For the text-containing cell, return its midpoint in [X, Y] coordinate format. 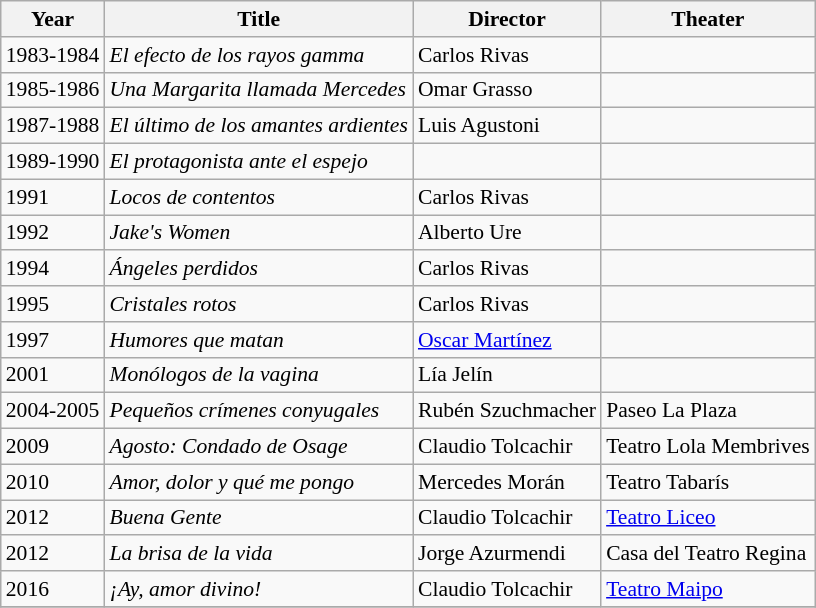
Agosto: Condado de Osage [258, 447]
Title [258, 19]
Teatro Maipo [708, 589]
1989-1990 [53, 162]
Teatro Liceo [708, 518]
1997 [53, 340]
Teatro Tabarís [708, 482]
1992 [53, 233]
Monólogos de la vagina [258, 375]
Year [53, 19]
2004-2005 [53, 411]
2009 [53, 447]
Jorge Azurmendi [507, 554]
Jake's Women [258, 233]
Director [507, 19]
Una Margarita llamada Mercedes [258, 90]
Amor, dolor y qué me pongo [258, 482]
Teatro Lola Membrives [708, 447]
Cristales rotos [258, 304]
Theater [708, 19]
Pequeños crímenes conyugales [258, 411]
¡Ay, amor divino! [258, 589]
Casa del Teatro Regina [708, 554]
1987-1988 [53, 126]
El efecto de los rayos gamma [258, 55]
La brisa de la vida [258, 554]
1991 [53, 197]
1995 [53, 304]
1994 [53, 269]
Alberto Ure [507, 233]
El último de los amantes ardientes [258, 126]
Rubén Szuchmacher [507, 411]
2001 [53, 375]
Omar Grasso [507, 90]
Lía Jelín [507, 375]
Mercedes Morán [507, 482]
Locos de contentos [258, 197]
Humores que matan [258, 340]
Oscar Martínez [507, 340]
2010 [53, 482]
Buena Gente [258, 518]
1983-1984 [53, 55]
Luis Agustoni [507, 126]
Ángeles perdidos [258, 269]
Paseo La Plaza [708, 411]
El protagonista ante el espejo [258, 162]
2016 [53, 589]
1985-1986 [53, 90]
